Identify which cell holds the provided text, then report its [X, Y] central coordinate. 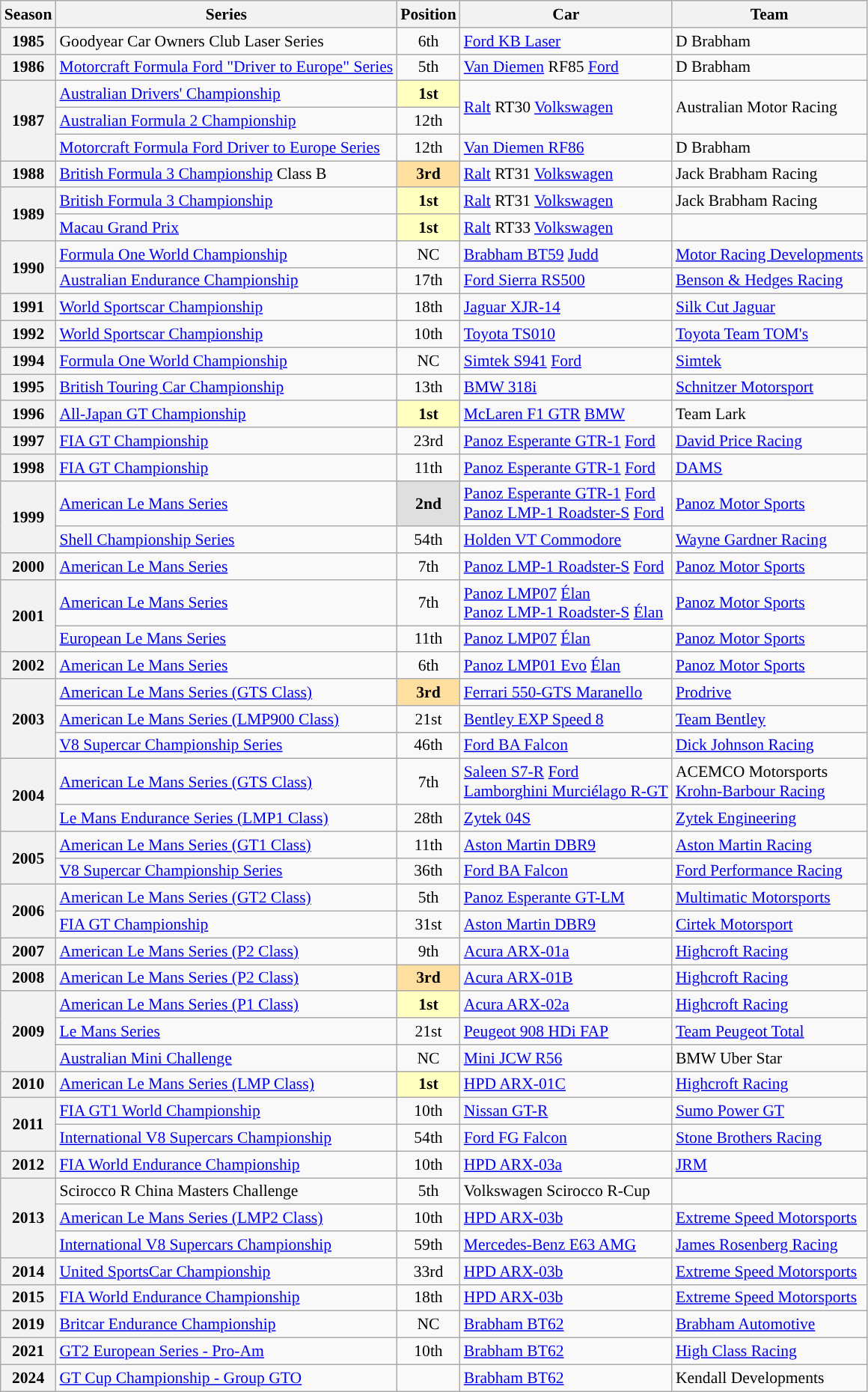
2024 [28, 1378]
BMW 318i [566, 388]
DAMS [769, 468]
1985 [28, 41]
James Rosenberg Racing [769, 1245]
American Le Mans Series (GT2 Class) [226, 898]
Team Lark [769, 415]
Australian Endurance Championship [226, 281]
Macau Grand Prix [226, 228]
Simtek [769, 361]
Mini JCW R56 [566, 1058]
Cirtek Motorsport [769, 925]
17th [428, 281]
All-Japan GT Championship [226, 415]
Prodrive [769, 692]
European Le Mans Series [226, 639]
BMW Uber Star [769, 1058]
Benson & Hedges Racing [769, 281]
American Le Mans Series (GT1 Class) [226, 845]
Holden VT Commodore [566, 540]
2010 [28, 1084]
American Le Mans Series (P1 Class) [226, 1005]
59th [428, 1245]
1999 [28, 516]
Panoz LMP-1 Roadster-S Ford [566, 567]
Le Mans Endurance Series (LMP1 Class) [226, 818]
FIA GT1 World Championship [226, 1111]
2003 [28, 718]
Australian Formula 2 Championship [226, 121]
1996 [28, 415]
Simtek S941 Ford [566, 361]
Kendall Developments [769, 1378]
American Le Mans Series (LMP2 Class) [226, 1218]
1990 [28, 268]
JRM [769, 1164]
Team [769, 14]
Season [28, 14]
Goodyear Car Owners Club Laser Series [226, 41]
2005 [28, 858]
2nd [428, 503]
Mercedes-Benz E63 AMG [566, 1245]
Peugeot 908 HDi FAP [566, 1031]
Scirocco R China Masters Challenge [226, 1191]
Le Mans Series [226, 1031]
GT Cup Championship - Group GTO [226, 1378]
Ferrari 550-GTS Maranello [566, 692]
2015 [28, 1298]
Brabham Automotive [769, 1325]
33rd [428, 1272]
2021 [28, 1352]
Bentley EXP Speed 8 [566, 719]
31st [428, 925]
2004 [28, 795]
Saleen S7-R FordLamborghini Murciélago R-GT [566, 781]
2001 [28, 617]
Dick Johnson Racing [769, 745]
Shell Championship Series [226, 540]
Acura ARX-01a [566, 951]
Schnitzer Motorsport [769, 388]
American Le Mans Series (LMP Class) [226, 1084]
Panoz LMP07 Élan [566, 639]
28th [428, 818]
HPD ARX-03a [566, 1164]
Acura ARX-02a [566, 1005]
2009 [28, 1031]
Position [428, 14]
36th [428, 871]
2000 [28, 567]
1987 [28, 121]
2012 [28, 1164]
Panoz Esperante GTR-1 FordPanoz LMP-1 Roadster-S Ford [566, 503]
9th [428, 951]
Volkswagen Scirocco R-Cup [566, 1191]
Sumo Power GT [769, 1111]
46th [428, 745]
1988 [28, 174]
Brabham BT59 Judd [566, 254]
GT2 European Series - Pro-Am [226, 1352]
Series [226, 14]
Ford FG Falcon [566, 1138]
Panoz LMP01 Evo Élan [566, 666]
Multimatic Motorsports [769, 898]
Aston Martin Racing [769, 845]
2019 [28, 1325]
1994 [28, 361]
Team Peugeot Total [769, 1031]
2008 [28, 978]
Britcar Endurance Championship [226, 1325]
1991 [28, 308]
Motor Racing Developments [769, 254]
Panoz Esperante GT-LM [566, 898]
Team Bentley [769, 719]
1986 [28, 67]
1989 [28, 214]
Nissan GT-R [566, 1111]
Motorcraft Formula Ford Driver to Europe Series [226, 147]
1992 [28, 335]
2013 [28, 1218]
Ralt RT33 Volkswagen [566, 228]
Ford KB Laser [566, 41]
High Class Racing [769, 1352]
Australian Motor Racing [769, 108]
Car [566, 14]
Ford Sierra RS500 [566, 281]
Ford Performance Racing [769, 871]
Silk Cut Jaguar [769, 308]
Australian Drivers' Championship [226, 94]
1998 [28, 468]
United SportsCar Championship [226, 1272]
David Price Racing [769, 441]
Australian Mini Challenge [226, 1058]
1995 [28, 388]
Ralt RT30 Volkswagen [566, 108]
Stone Brothers Racing [769, 1138]
Van Diemen RF86 [566, 147]
2011 [28, 1124]
2002 [28, 666]
Acura ARX-01B [566, 978]
1997 [28, 441]
American Le Mans Series (LMP900 Class) [226, 719]
Panoz LMP07 ÉlanPanoz LMP-1 Roadster-S Élan [566, 603]
McLaren F1 GTR BMW [566, 415]
Zytek 04S [566, 818]
Toyota TS010 [566, 335]
British Formula 3 Championship Class B [226, 174]
2007 [28, 951]
Zytek Engineering [769, 818]
British Formula 3 Championship [226, 201]
HPD ARX-01C [566, 1084]
ACEMCO MotorsportsKrohn-Barbour Racing [769, 781]
13th [428, 388]
Van Diemen RF85 Ford [566, 67]
2014 [28, 1272]
2006 [28, 912]
British Touring Car Championship [226, 388]
23rd [428, 441]
Wayne Gardner Racing [769, 540]
Toyota Team TOM's [769, 335]
Jaguar XJR-14 [566, 308]
Motorcraft Formula Ford "Driver to Europe" Series [226, 67]
